Extract the (x, y) coordinate from the center of the cell holding the provided text.  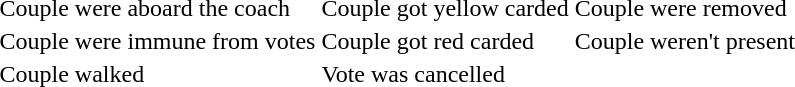
Couple got red carded (445, 41)
